Output the (X, Y) coordinate of the center of the cell containing the given text.  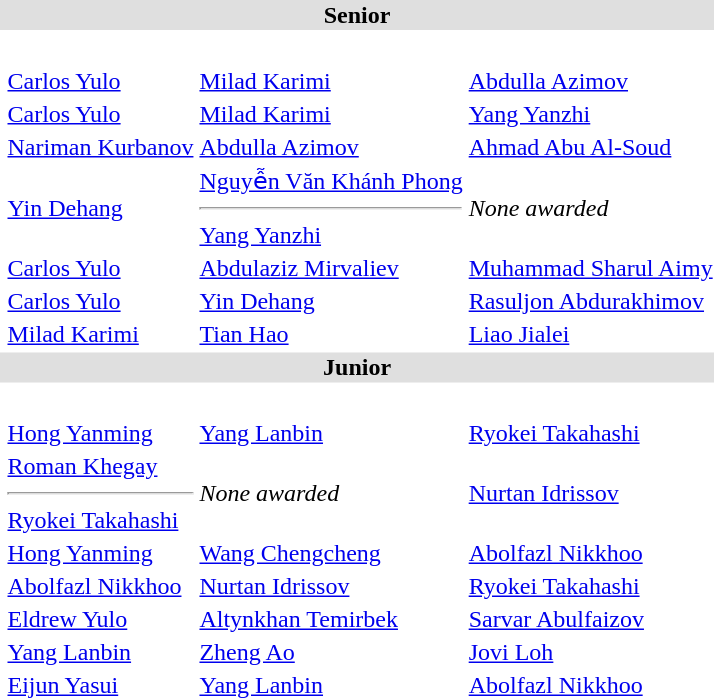
Muhammad Sharul Aimy (590, 269)
Roman Khegay Ryokei Takahashi (100, 494)
Wang Chengcheng (331, 553)
Sarvar Abulfaizov (590, 619)
Zheng Ao (331, 653)
Jovi Loh (590, 653)
Nguyễn Văn Khánh Phong Yang Yanzhi (331, 208)
Eldrew Yulo (100, 619)
Yang Yanzhi (590, 114)
Rasuljon Abdurakhimov (590, 301)
Liao Jialei (590, 335)
Tian Hao (331, 335)
Ahmad Abu Al-Soud (590, 147)
Altynkhan Temirbek (331, 619)
Junior (357, 367)
Nariman Kurbanov (100, 147)
Abdulaziz Mirvaliev (331, 269)
Senior (357, 15)
